From the cell containing the given text, extract its center point as (x, y) coordinate. 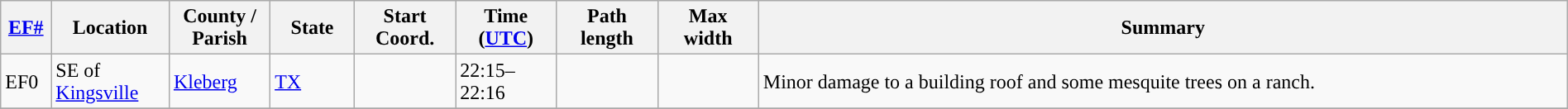
Kleberg (219, 81)
Summary (1163, 28)
Start Coord. (404, 28)
State (313, 28)
County / Parish (219, 28)
Max width (708, 28)
EF0 (26, 81)
TX (313, 81)
22:15–22:16 (506, 81)
Path length (607, 28)
Location (111, 28)
Minor damage to a building roof and some mesquite trees on a ranch. (1163, 81)
SE of Kingsville (111, 81)
EF# (26, 28)
Time (UTC) (506, 28)
